Provide the [X, Y] coordinate of the cell's center where the given text is located.  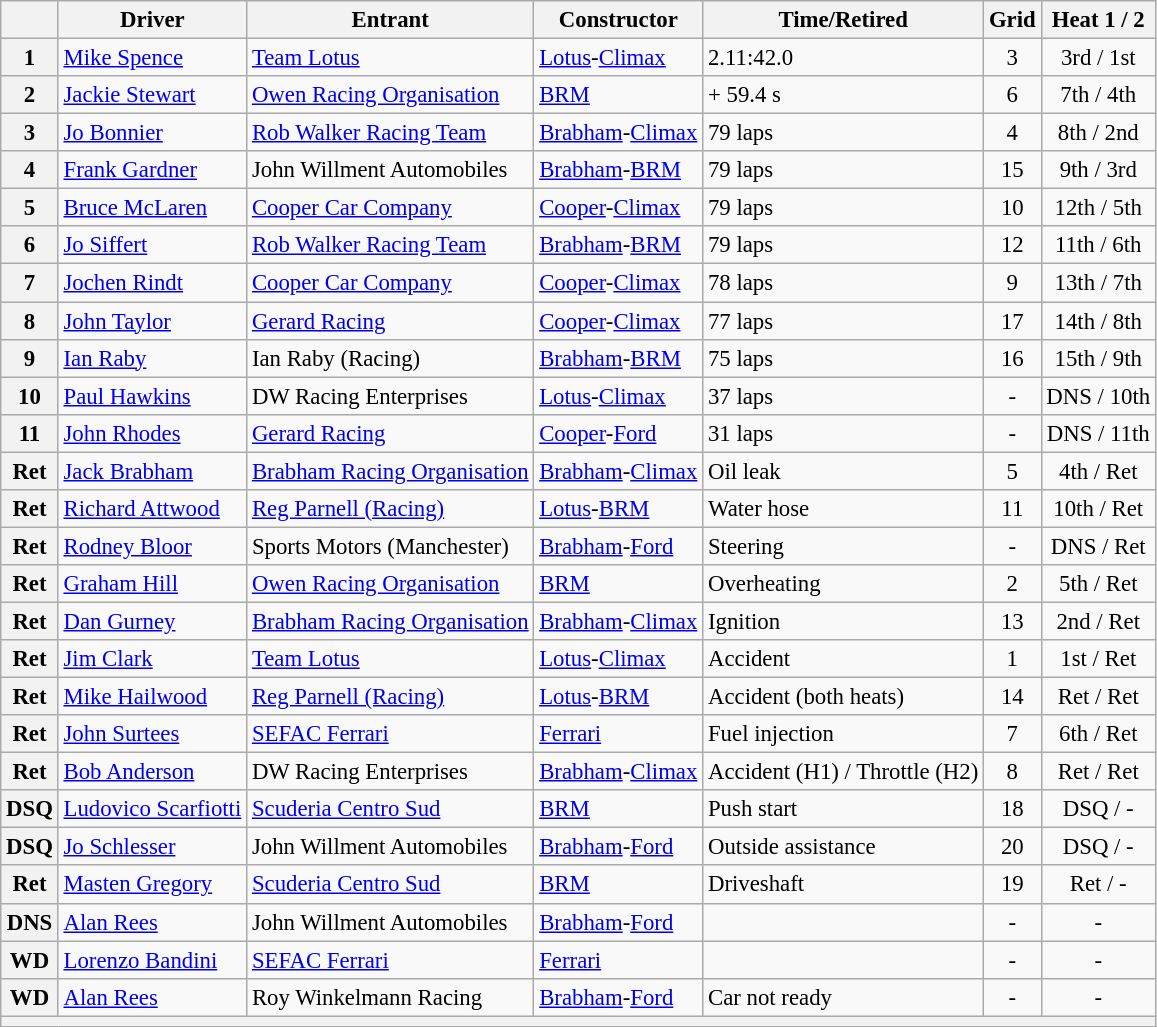
Oil leak [844, 471]
13th / 7th [1098, 283]
14th / 8th [1098, 321]
Ret / - [1098, 885]
Graham Hill [152, 584]
15th / 9th [1098, 358]
Overheating [844, 584]
DNS / Ret [1098, 546]
Rodney Bloor [152, 546]
Paul Hawkins [152, 396]
Ian Raby (Racing) [390, 358]
Richard Attwood [152, 509]
Car not ready [844, 997]
17 [1012, 321]
77 laps [844, 321]
Sports Motors (Manchester) [390, 546]
Mike Hailwood [152, 697]
John Surtees [152, 734]
Jack Brabham [152, 471]
13 [1012, 621]
DNS [30, 922]
Cooper-Ford [618, 433]
Outside assistance [844, 847]
Jo Siffert [152, 245]
3rd / 1st [1098, 58]
Constructor [618, 20]
20 [1012, 847]
Roy Winkelmann Racing [390, 997]
12th / 5th [1098, 208]
Push start [844, 809]
2.11:42.0 [844, 58]
78 laps [844, 283]
75 laps [844, 358]
10th / Ret [1098, 509]
Jo Bonnier [152, 133]
Lorenzo Bandini [152, 960]
Accident [844, 659]
+ 59.4 s [844, 95]
15 [1012, 170]
Jim Clark [152, 659]
7th / 4th [1098, 95]
19 [1012, 885]
Grid [1012, 20]
Accident (both heats) [844, 697]
5th / Ret [1098, 584]
Dan Gurney [152, 621]
Jo Schlesser [152, 847]
Water hose [844, 509]
DNS / 10th [1098, 396]
Entrant [390, 20]
37 laps [844, 396]
Jochen Rindt [152, 283]
Fuel injection [844, 734]
John Taylor [152, 321]
8th / 2nd [1098, 133]
Mike Spence [152, 58]
16 [1012, 358]
9th / 3rd [1098, 170]
Steering [844, 546]
14 [1012, 697]
Accident (H1) / Throttle (H2) [844, 772]
18 [1012, 809]
2nd / Ret [1098, 621]
Heat 1 / 2 [1098, 20]
4th / Ret [1098, 471]
1st / Ret [1098, 659]
12 [1012, 245]
Ludovico Scarfiotti [152, 809]
DNS / 11th [1098, 433]
Masten Gregory [152, 885]
Ignition [844, 621]
Ian Raby [152, 358]
Driveshaft [844, 885]
John Rhodes [152, 433]
11th / 6th [1098, 245]
Driver [152, 20]
Jackie Stewart [152, 95]
Time/Retired [844, 20]
Bruce McLaren [152, 208]
31 laps [844, 433]
Frank Gardner [152, 170]
6th / Ret [1098, 734]
Bob Anderson [152, 772]
